Identify which cell holds the provided text, then report its (X, Y) central coordinate. 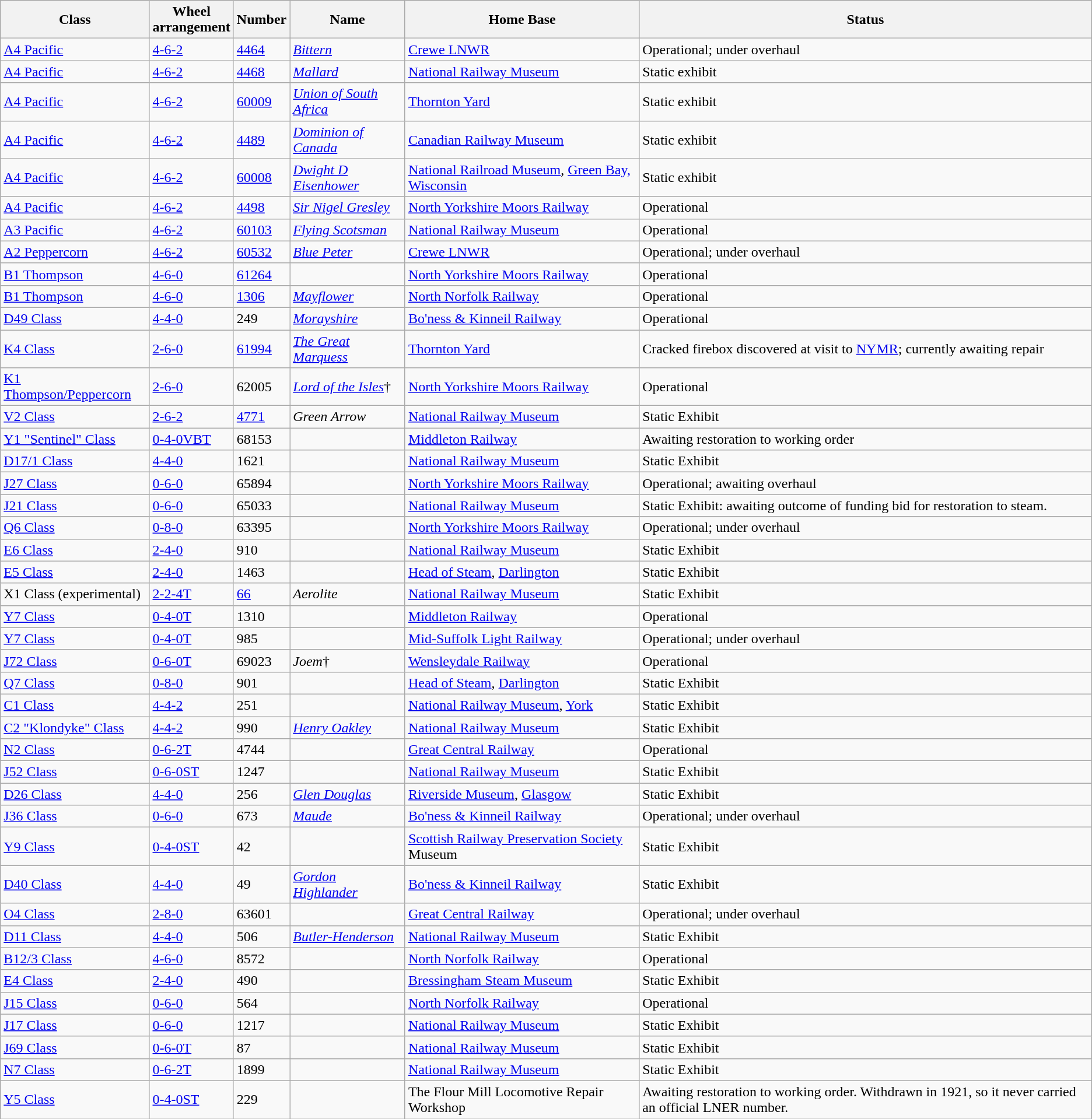
61264 (261, 274)
990 (261, 727)
J72 Class (75, 661)
Union of South Africa (348, 101)
National Railway Museum, York (521, 705)
J27 Class (75, 483)
Mid-Suffolk Light Railway (521, 639)
249 (261, 318)
Y9 Class (75, 847)
564 (261, 1003)
251 (261, 705)
A2 Peppercorn (75, 252)
63395 (261, 528)
Dwight D Eisenhower (348, 177)
D26 Class (75, 794)
Aerolite (348, 594)
87 (261, 1047)
65033 (261, 506)
60008 (261, 177)
66 (261, 594)
A3 Pacific (75, 230)
Blue Peter (348, 252)
62005 (261, 387)
Sir Nigel Gresley (348, 208)
Mayflower (348, 296)
1621 (261, 461)
Cracked firebox discovered at visit to NYMR; currently awaiting repair (866, 349)
D11 Class (75, 936)
256 (261, 794)
Lord of the Isles† (348, 387)
Q7 Class (75, 683)
V2 Class (75, 417)
Mallard (348, 72)
B12/3 Class (75, 959)
The Flour Mill Locomotive Repair Workshop (521, 1100)
Riverside Museum, Glasgow (521, 794)
E6 Class (75, 550)
Bittern (348, 50)
Number (261, 20)
673 (261, 816)
2-6-2 (191, 417)
1247 (261, 772)
The Great Marquess (348, 349)
Wensleydale Railway (521, 661)
4489 (261, 140)
J17 Class (75, 1025)
D40 Class (75, 884)
Operational; awaiting overhaul (866, 483)
4744 (261, 750)
E4 Class (75, 981)
Y1 "Sentinel" Class (75, 439)
Maude (348, 816)
Bressingham Steam Museum (521, 981)
Gordon Highlander (348, 884)
42 (261, 847)
1463 (261, 572)
60009 (261, 101)
0-6-0ST (191, 772)
69023 (261, 661)
D49 Class (75, 318)
Home Base (521, 20)
K4 Class (75, 349)
Static Exhibit: awaiting outcome of funding bid for restoration to steam. (866, 506)
910 (261, 550)
Scottish Railway Preservation Society Museum (521, 847)
Canadian Railway Museum (521, 140)
Wheelarrangement (191, 20)
D17/1 Class (75, 461)
Butler-Henderson (348, 936)
Name (348, 20)
E5 Class (75, 572)
Joem† (348, 661)
Green Arrow (348, 417)
2-8-0 (191, 914)
J36 Class (75, 816)
J15 Class (75, 1003)
985 (261, 639)
Awaiting restoration to working order. Withdrawn in 1921, so it never carried an official LNER number. (866, 1100)
1899 (261, 1069)
Glen Douglas (348, 794)
N2 Class (75, 750)
Flying Scotsman (348, 230)
1306 (261, 296)
Class (75, 20)
Status (866, 20)
4498 (261, 208)
0-4-0VBT (191, 439)
229 (261, 1100)
J52 Class (75, 772)
60532 (261, 252)
68153 (261, 439)
Q6 Class (75, 528)
4771 (261, 417)
2-2-4T (191, 594)
4464 (261, 50)
C1 Class (75, 705)
N7 Class (75, 1069)
1310 (261, 616)
X1 Class (experimental) (75, 594)
1217 (261, 1025)
Dominion of Canada (348, 140)
K1 Thompson/Peppercorn (75, 387)
Henry Oakley (348, 727)
60103 (261, 230)
901 (261, 683)
49 (261, 884)
490 (261, 981)
506 (261, 936)
J21 Class (75, 506)
Awaiting restoration to working order (866, 439)
J69 Class (75, 1047)
National Railroad Museum, Green Bay, Wisconsin (521, 177)
4468 (261, 72)
65894 (261, 483)
61994 (261, 349)
8572 (261, 959)
O4 Class (75, 914)
Y5 Class (75, 1100)
C2 "Klondyke" Class (75, 727)
63601 (261, 914)
Morayshire (348, 318)
